Capture the cell that displays the provided text and extract its [x, y] central coordinate. 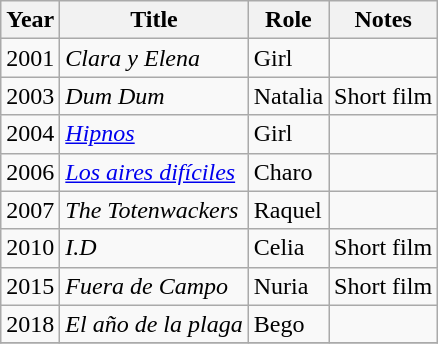
2006 [30, 172]
Raquel [288, 210]
Year [30, 20]
2010 [30, 248]
Role [288, 20]
Los aires difíciles [154, 172]
Nuria [288, 286]
2015 [30, 286]
The Totenwackers [154, 210]
2003 [30, 96]
Dum Dum [154, 96]
Charo [288, 172]
2007 [30, 210]
Celia [288, 248]
Natalia [288, 96]
Title [154, 20]
Fuera de Campo [154, 286]
El año de la plaga [154, 324]
2018 [30, 324]
Bego [288, 324]
Hipnos [154, 134]
2004 [30, 134]
Notes [384, 20]
2001 [30, 58]
I.D [154, 248]
Clara y Elena [154, 58]
